Output the [X, Y] coordinate of the center of the cell containing the given text.  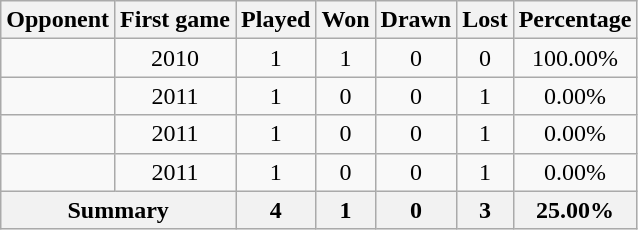
Opponent [58, 20]
100.00% [575, 58]
Summary [118, 210]
Drawn [416, 20]
Lost [485, 20]
2010 [176, 58]
First game [176, 20]
25.00% [575, 210]
Percentage [575, 20]
Won [346, 20]
Played [276, 20]
3 [485, 210]
4 [276, 210]
